Detect which cell encompasses the target text, then output its [x, y] center coordinate. 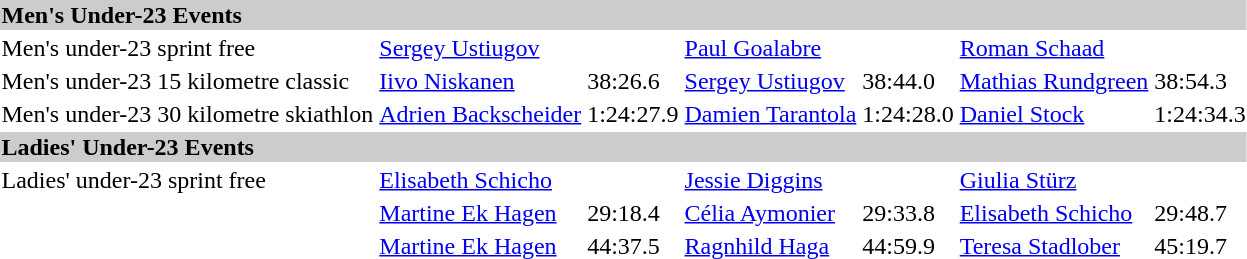
1:24:27.9 [633, 114]
38:44.0 [908, 81]
Célia Aymonier [770, 213]
29:33.8 [908, 213]
Ladies' Under-23 Events [624, 147]
Adrien Backscheider [480, 114]
Ladies' under-23 sprint free [188, 180]
Paul Goalabre [770, 48]
Roman Schaad [1054, 48]
Jessie Diggins [770, 180]
Men's under-23 30 kilometre skiathlon [188, 114]
1:24:28.0 [908, 114]
Mathias Rundgreen [1054, 81]
29:48.7 [1200, 213]
Daniel Stock [1054, 114]
Giulia Stürz [1054, 180]
Men's under-23 sprint free [188, 48]
1:24:34.3 [1200, 114]
Damien Tarantola [770, 114]
Iivo Niskanen [480, 81]
Men's Under-23 Events [624, 15]
Martine Ek Hagen [480, 213]
38:26.6 [633, 81]
29:18.4 [633, 213]
Men's under-23 15 kilometre classic [188, 81]
38:54.3 [1200, 81]
